From the cell containing the given text, extract its center point as (x, y) coordinate. 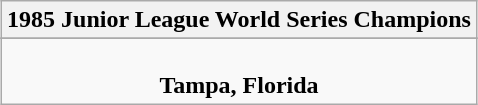
Tampa, Florida (240, 72)
1985 Junior League World Series Champions (240, 20)
